Determine the (x, y) coordinate at the center of the cell enclosing the given text.  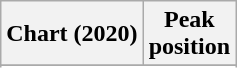
Chart (2020) (72, 34)
Peakposition (189, 34)
